Find where the given text appears and provide that cell's center as (x, y) coordinate. 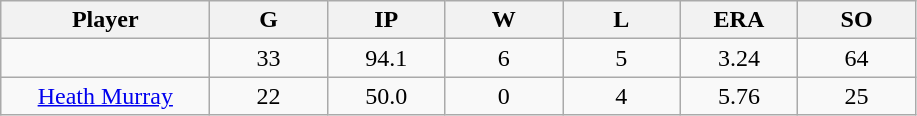
5 (622, 58)
0 (504, 96)
Player (106, 20)
3.24 (739, 58)
SO (857, 20)
G (269, 20)
6 (504, 58)
25 (857, 96)
4 (622, 96)
ERA (739, 20)
33 (269, 58)
64 (857, 58)
5.76 (739, 96)
22 (269, 96)
W (504, 20)
94.1 (386, 58)
IP (386, 20)
50.0 (386, 96)
Heath Murray (106, 96)
L (622, 20)
